Output the [X, Y] coordinate of the center of the cell containing the given text.  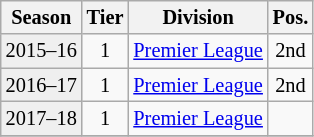
Season [42, 17]
2015–16 [42, 51]
Pos. [290, 17]
2017–18 [42, 118]
Tier [106, 17]
Division [198, 17]
2016–17 [42, 85]
